Return (X, Y) of the center of cell containing provided text 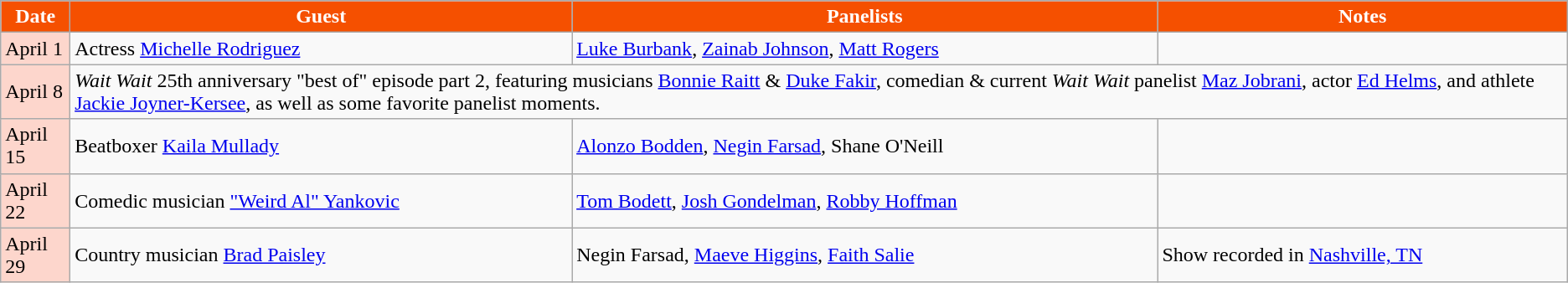
Beatboxer Kaila Mullady (322, 146)
Panelists (864, 17)
April 1 (35, 49)
Date (35, 17)
April 15 (35, 146)
April 29 (35, 255)
Country musician Brad Paisley (322, 255)
April 22 (35, 201)
Show recorded in Nashville, TN (1362, 255)
Luke Burbank, Zainab Johnson, Matt Rogers (864, 49)
Alonzo Bodden, Negin Farsad, Shane O'Neill (864, 146)
Actress Michelle Rodriguez (322, 49)
Guest (322, 17)
Tom Bodett, Josh Gondelman, Robby Hoffman (864, 201)
Notes (1362, 17)
April 8 (35, 92)
Comedic musician "Weird Al" Yankovic (322, 201)
Negin Farsad, Maeve Higgins, Faith Salie (864, 255)
